For the text-containing cell, return its midpoint in (X, Y) coordinate format. 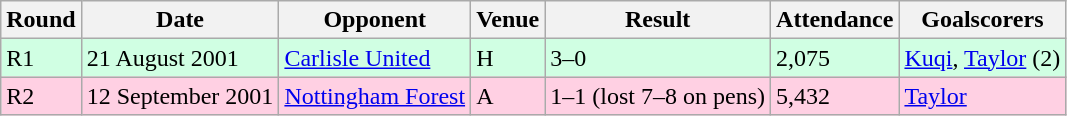
12 September 2001 (180, 96)
R2 (41, 96)
H (508, 58)
Round (41, 20)
Date (180, 20)
Nottingham Forest (375, 96)
Carlisle United (375, 58)
A (508, 96)
3–0 (658, 58)
Goalscorers (982, 20)
Attendance (835, 20)
5,432 (835, 96)
Result (658, 20)
1–1 (lost 7–8 on pens) (658, 96)
Taylor (982, 96)
Kuqi, Taylor (2) (982, 58)
R1 (41, 58)
21 August 2001 (180, 58)
2,075 (835, 58)
Opponent (375, 20)
Venue (508, 20)
